Determine the (X, Y) coordinate at the center of the cell enclosing the given text.  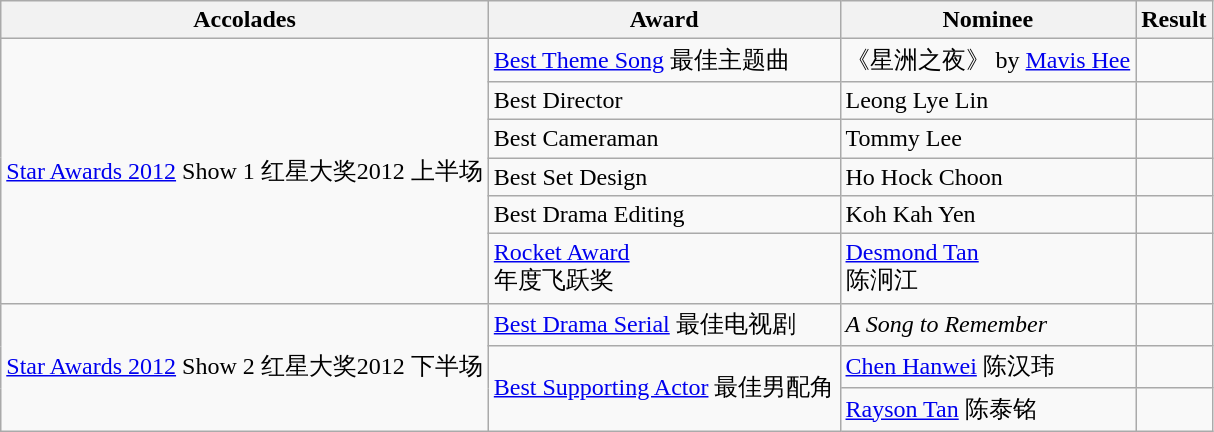
Nominee (988, 20)
Star Awards 2012 Show 1 红星大奖2012 上半场 (245, 171)
Award (664, 20)
Tommy Lee (988, 138)
Rocket Award 年度飞跃奖 (664, 269)
Koh Kah Yen (988, 215)
Best Theme Song 最佳主题曲 (664, 60)
Best Director (664, 100)
Desmond Tan 陈泂江 (988, 269)
Result (1174, 20)
Accolades (245, 20)
Chen Hanwei 陈汉玮 (988, 368)
《星洲之夜》 by Mavis Hee (988, 60)
Best Drama Serial 最佳电视剧 (664, 324)
A Song to Remember (988, 324)
Star Awards 2012 Show 2 红星大奖2012 下半场 (245, 367)
Best Drama Editing (664, 215)
Best Set Design (664, 177)
Best Supporting Actor 最佳男配角 (664, 388)
Leong Lye Lin (988, 100)
Ho Hock Choon (988, 177)
Rayson Tan 陈泰铭 (988, 410)
Best Cameraman (664, 138)
